Return the [x, y] coordinate for the center point of the cell that contains the specified text.  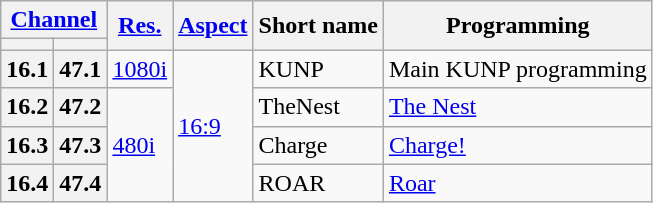
Channel [54, 20]
Roar [518, 183]
Aspect [213, 26]
KUNP [318, 69]
16:9 [213, 126]
1080i [140, 69]
Main KUNP programming [518, 69]
47.4 [80, 183]
Programming [518, 26]
The Nest [518, 107]
ROAR [318, 183]
Res. [140, 26]
Charge [318, 145]
Short name [318, 26]
TheNest [318, 107]
16.3 [28, 145]
16.4 [28, 183]
16.1 [28, 69]
47.1 [80, 69]
480i [140, 145]
47.2 [80, 107]
47.3 [80, 145]
16.2 [28, 107]
Charge! [518, 145]
